Return the (X, Y) coordinate for the center point of the cell that contains the specified text.  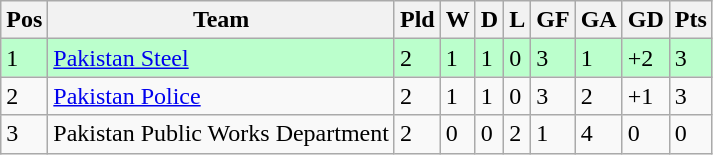
Team (222, 20)
Pld (417, 20)
Pts (690, 20)
Pos (24, 20)
Pakistan Public Works Department (222, 134)
D (489, 20)
+1 (646, 96)
L (518, 20)
Pakistan Police (222, 96)
GA (598, 20)
4 (598, 134)
Pakistan Steel (222, 58)
+2 (646, 58)
W (458, 20)
GF (553, 20)
GD (646, 20)
